Provide the (x, y) coordinate of the cell's center where the given text is located.  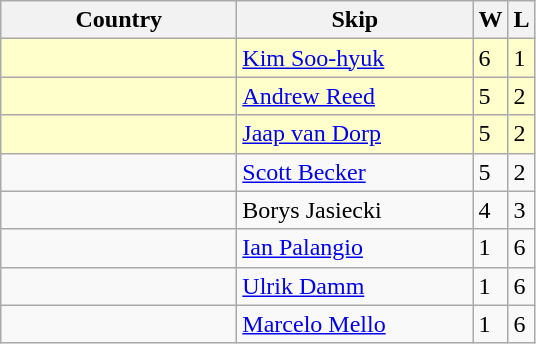
Ian Palangio (355, 248)
4 (490, 210)
Jaap van Dorp (355, 134)
Andrew Reed (355, 96)
Country (119, 20)
Scott Becker (355, 172)
W (490, 20)
Skip (355, 20)
Marcelo Mello (355, 324)
L (522, 20)
Kim Soo-hyuk (355, 58)
Ulrik Damm (355, 286)
Borys Jasiecki (355, 210)
3 (522, 210)
